Capture the cell that displays the provided text and extract its (x, y) central coordinate. 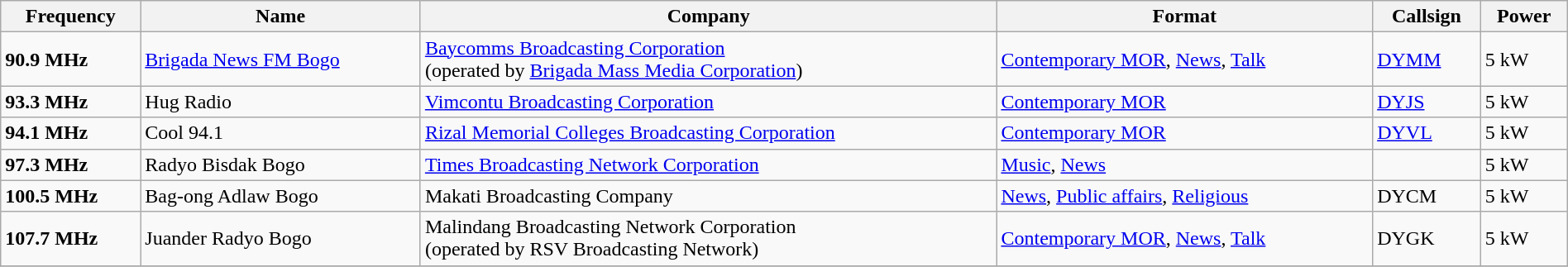
97.3 MHz (71, 164)
93.3 MHz (71, 102)
Power (1523, 17)
Company (708, 17)
Frequency (71, 17)
DYCM (1427, 196)
Hug Radio (281, 102)
Callsign (1427, 17)
Rizal Memorial Colleges Broadcasting Corporation (708, 133)
DYJS (1427, 102)
Times Broadcasting Network Corporation (708, 164)
Name (281, 17)
Brigada News FM Bogo (281, 60)
DYVL (1427, 133)
90.9 MHz (71, 60)
100.5 MHz (71, 196)
DYMM (1427, 60)
Cool 94.1 (281, 133)
Music, News (1184, 164)
Baycomms Broadcasting Corporation(operated by Brigada Mass Media Corporation) (708, 60)
DYGK (1427, 238)
Malindang Broadcasting Network Corporation(operated by RSV Broadcasting Network) (708, 238)
107.7 MHz (71, 238)
Vimcontu Broadcasting Corporation (708, 102)
News, Public affairs, Religious (1184, 196)
Radyo Bisdak Bogo (281, 164)
Bag-ong Adlaw Bogo (281, 196)
Format (1184, 17)
Makati Broadcasting Company (708, 196)
Juander Radyo Bogo (281, 238)
94.1 MHz (71, 133)
